Identify which cell holds the provided text, then report its (x, y) central coordinate. 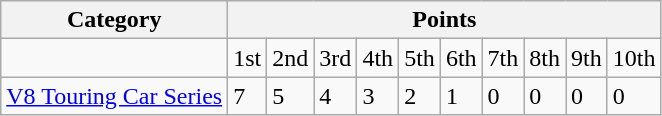
1 (461, 96)
4th (378, 58)
V8 Touring Car Series (114, 96)
4 (336, 96)
6th (461, 58)
5 (290, 96)
2nd (290, 58)
3rd (336, 58)
1st (248, 58)
9th (587, 58)
3 (378, 96)
7th (503, 58)
8th (545, 58)
10th (634, 58)
2 (420, 96)
Category (114, 20)
Points (444, 20)
7 (248, 96)
5th (420, 58)
